Return the [x, y] coordinate for the center point of the cell that contains the specified text.  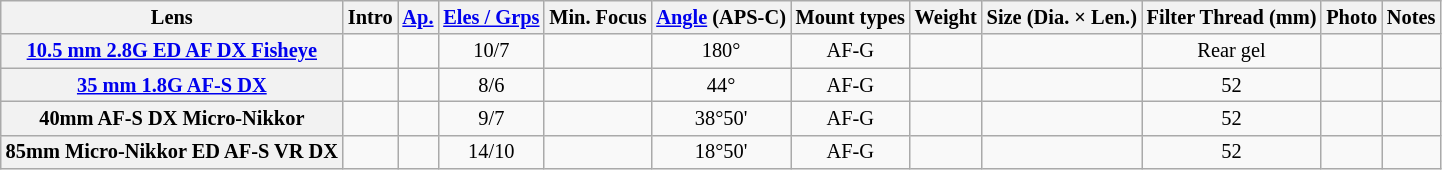
Size (Dia. × Len.) [1062, 17]
44° [720, 85]
Notes [1411, 17]
Rear gel [1232, 51]
Eles / Grps [491, 17]
14/10 [491, 152]
35 mm 1.8G AF-S DX [172, 85]
Lens [172, 17]
Filter Thread (mm) [1232, 17]
8/6 [491, 85]
Ap. [418, 17]
180° [720, 51]
Mount types [850, 17]
38°50' [720, 118]
9/7 [491, 118]
Weight [946, 17]
Intro [370, 17]
10.5 mm 2.8G ED AF DX Fisheye [172, 51]
18°50' [720, 152]
10/7 [491, 51]
85mm Micro-Nikkor ED AF-S VR DX [172, 152]
Angle (APS-C) [720, 17]
Min. Focus [598, 17]
40mm AF-S DX Micro-Nikkor [172, 118]
Photo [1352, 17]
